Detect which cell encompasses the target text, then output its [x, y] center coordinate. 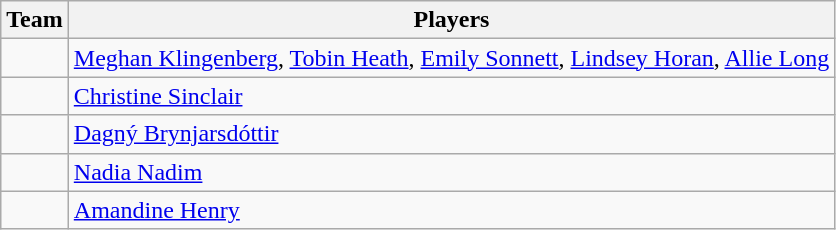
Meghan Klingenberg, Tobin Heath, Emily Sonnett, Lindsey Horan, Allie Long [451, 58]
Nadia Nadim [451, 172]
Christine Sinclair [451, 96]
Team [35, 20]
Amandine Henry [451, 210]
Dagný Brynjarsdóttir [451, 134]
Players [451, 20]
